Determine the (x, y) coordinate at the center of the cell enclosing the given text.  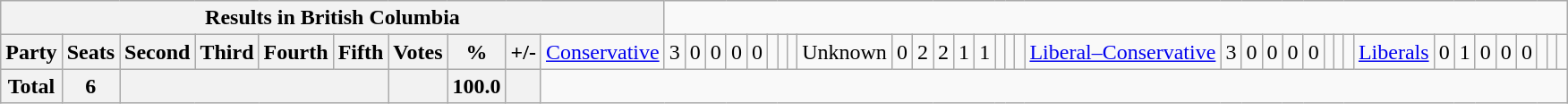
Seats (90, 52)
Second (158, 52)
6 (90, 86)
100.0 (476, 86)
Conservative (602, 52)
Unknown (845, 52)
% (476, 52)
Total (31, 86)
Third (227, 52)
+/- (523, 52)
Party (31, 52)
Liberals (1393, 52)
Votes (418, 52)
Fifth (361, 52)
Liberal–Conservative (1122, 52)
Results in British Columbia (333, 18)
Fourth (295, 52)
